Pinpoint the cell where the given text exists, returning its [X, Y] midpoint coordinate. 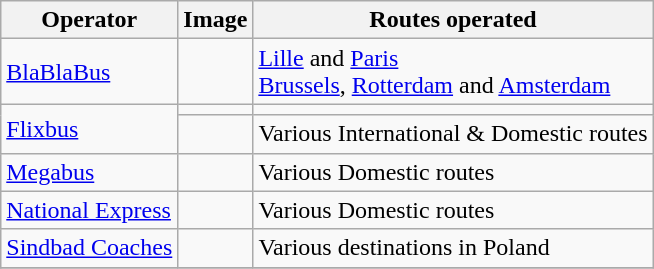
Operator [90, 20]
Various International & Domestic routes [453, 134]
Flixbus [90, 128]
Sindbad Coaches [90, 248]
Image [216, 20]
National Express [90, 210]
Lille and ParisBrussels, Rotterdam and Amsterdam [453, 72]
Routes operated [453, 20]
Megabus [90, 172]
BlaBlaBus [90, 72]
Various destinations in Poland [453, 248]
